Return the [x, y] coordinate for the center point of the cell that contains the specified text.  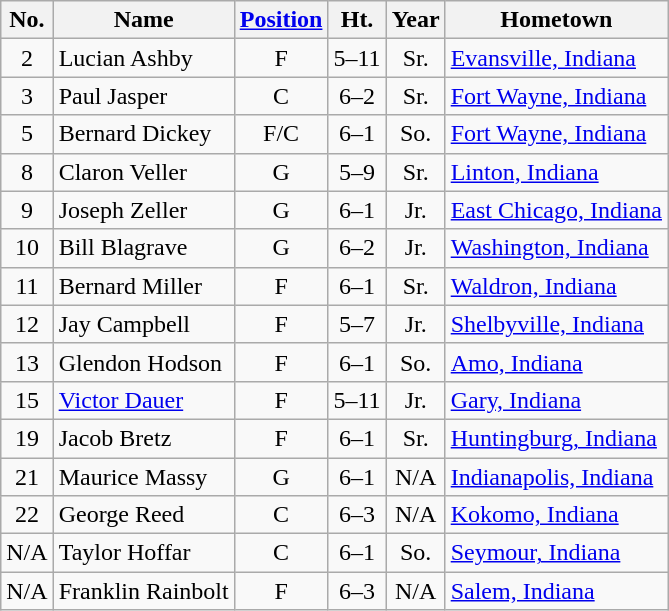
Claron Veller [144, 172]
Waldron, Indiana [556, 286]
Glendon Hodson [144, 362]
15 [27, 400]
Taylor Hoffar [144, 553]
Jay Campbell [144, 324]
Seymour, Indiana [556, 553]
Paul Jasper [144, 96]
5–9 [357, 172]
Maurice Massy [144, 477]
21 [27, 477]
East Chicago, Indiana [556, 210]
Linton, Indiana [556, 172]
Victor Dauer [144, 400]
5 [27, 134]
Jacob Bretz [144, 438]
22 [27, 515]
Bill Blagrave [144, 248]
Gary, Indiana [556, 400]
3 [27, 96]
Hometown [556, 20]
11 [27, 286]
9 [27, 210]
Salem, Indiana [556, 591]
5–7 [357, 324]
8 [27, 172]
Ht. [357, 20]
13 [27, 362]
12 [27, 324]
Position [281, 20]
Indianapolis, Indiana [556, 477]
2 [27, 58]
Washington, Indiana [556, 248]
Lucian Ashby [144, 58]
Name [144, 20]
No. [27, 20]
Kokomo, Indiana [556, 515]
Joseph Zeller [144, 210]
Year [416, 20]
Amo, Indiana [556, 362]
Huntingburg, Indiana [556, 438]
Bernard Dickey [144, 134]
19 [27, 438]
Bernard Miller [144, 286]
10 [27, 248]
Evansville, Indiana [556, 58]
F/C [281, 134]
Franklin Rainbolt [144, 591]
Shelbyville, Indiana [556, 324]
George Reed [144, 515]
